Provide the (X, Y) coordinate of the cell's center where the given text is located.  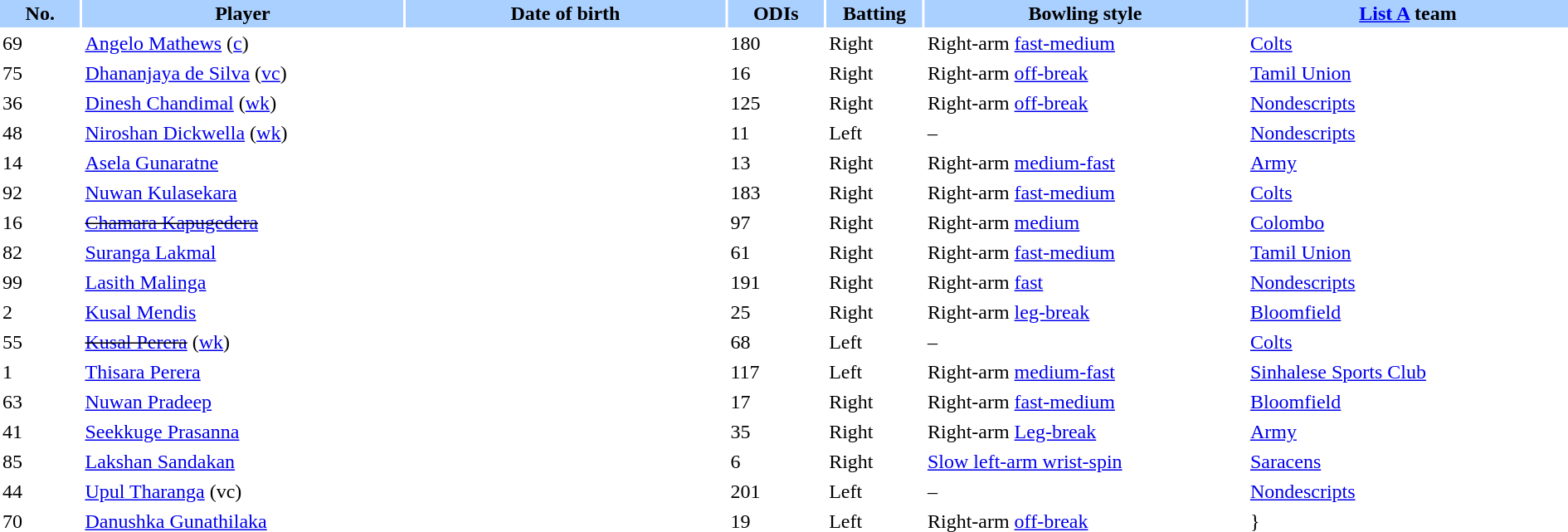
Seekkuge Prasanna (242, 432)
Suranga Lakmal (242, 252)
35 (776, 432)
180 (776, 43)
11 (776, 133)
Kusal Mendis (242, 312)
201 (776, 491)
Nuwan Pradeep (242, 402)
Thisara Perera (242, 372)
Asela Gunaratne (242, 163)
68 (776, 342)
44 (40, 491)
ODIs (776, 13)
Niroshan Dickwella (wk) (242, 133)
No. (40, 13)
97 (776, 222)
36 (40, 103)
Sinhalese Sports Club (1408, 372)
99 (40, 282)
75 (40, 73)
125 (776, 103)
Right-arm fast (1085, 282)
Right-arm Leg-break (1085, 432)
Batting (874, 13)
List A team (1408, 13)
69 (40, 43)
Right-arm medium (1085, 222)
14 (40, 163)
Nuwan Kulasekara (242, 193)
85 (40, 461)
25 (776, 312)
1 (40, 372)
191 (776, 282)
82 (40, 252)
55 (40, 342)
Date of birth (565, 13)
Dinesh Chandimal (wk) (242, 103)
Angelo Mathews (c) (242, 43)
6 (776, 461)
Player (242, 13)
Colombo (1408, 222)
17 (776, 402)
61 (776, 252)
48 (40, 133)
Lakshan Sandakan (242, 461)
92 (40, 193)
117 (776, 372)
Chamara Kapugedera (242, 222)
63 (40, 402)
Upul Tharanga (vc) (242, 491)
Saracens (1408, 461)
13 (776, 163)
Right-arm leg-break (1085, 312)
Dhananjaya de Silva (vc) (242, 73)
183 (776, 193)
41 (40, 432)
Bowling style (1085, 13)
Slow left-arm wrist-spin (1085, 461)
Lasith Malinga (242, 282)
Kusal Perera (wk) (242, 342)
2 (40, 312)
